Identify which cell holds the provided text, then report its [x, y] central coordinate. 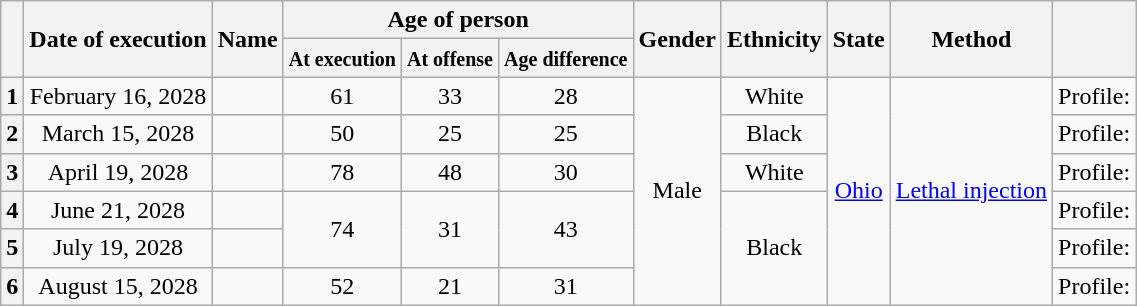
Ethnicity [774, 39]
4 [12, 210]
Date of execution [118, 39]
State [858, 39]
At offense [450, 58]
July 19, 2028 [118, 248]
30 [566, 172]
61 [342, 96]
28 [566, 96]
50 [342, 134]
At execution [342, 58]
52 [342, 286]
June 21, 2028 [118, 210]
Age difference [566, 58]
April 19, 2028 [118, 172]
33 [450, 96]
5 [12, 248]
74 [342, 229]
March 15, 2028 [118, 134]
August 15, 2028 [118, 286]
78 [342, 172]
43 [566, 229]
Name [248, 39]
Lethal injection [971, 191]
2 [12, 134]
1 [12, 96]
21 [450, 286]
Age of person [458, 20]
Ohio [858, 191]
Gender [677, 39]
Male [677, 191]
6 [12, 286]
48 [450, 172]
3 [12, 172]
February 16, 2028 [118, 96]
Method [971, 39]
